Capture the cell that displays the provided text and extract its (x, y) central coordinate. 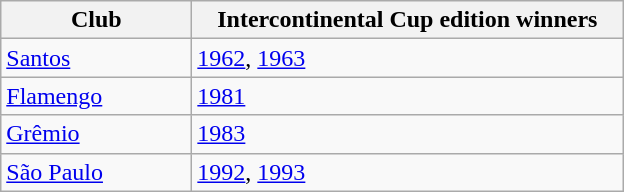
1981 (408, 96)
São Paulo (96, 172)
1962, 1963 (408, 58)
Santos (96, 58)
Club (96, 20)
Intercontinental Cup edition winners (408, 20)
Flamengo (96, 96)
1983 (408, 134)
1992, 1993 (408, 172)
Grêmio (96, 134)
